Extract the [x, y] coordinate from the center of the cell holding the provided text.  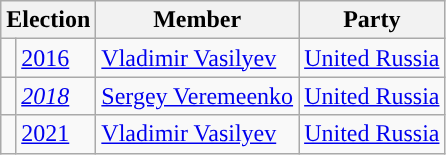
Sergey Veremeenko [198, 96]
2018 [56, 96]
Election [48, 20]
2016 [56, 58]
2021 [56, 134]
Party [372, 20]
Member [198, 20]
